Determine the [X, Y] coordinate at the center of the cell enclosing the given text.  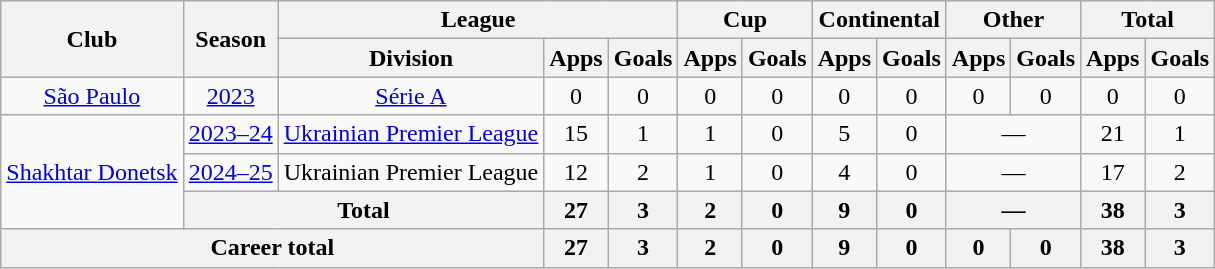
Club [92, 39]
15 [576, 134]
4 [844, 172]
Division [411, 58]
Season [230, 39]
League [478, 20]
Continental [879, 20]
21 [1113, 134]
Other [1013, 20]
2024–25 [230, 172]
2023–24 [230, 134]
Série A [411, 96]
12 [576, 172]
Shakhtar Donetsk [92, 172]
2023 [230, 96]
São Paulo [92, 96]
Cup [745, 20]
5 [844, 134]
Career total [272, 248]
17 [1113, 172]
